Find where the given text appears and provide that cell's center as [X, Y] coordinate. 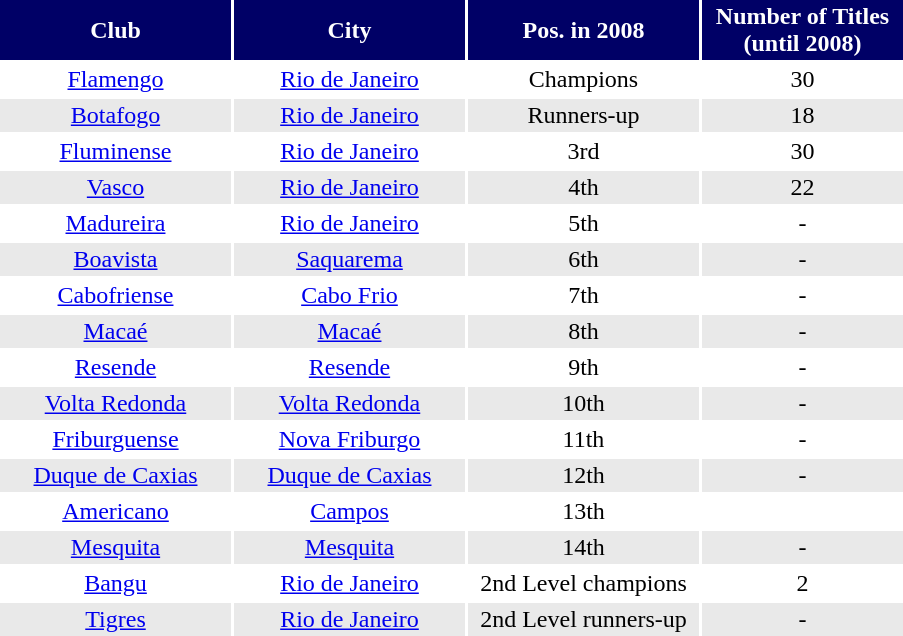
12th [584, 476]
Club [116, 30]
City [350, 30]
Boavista [116, 260]
2nd Level runners-up [584, 620]
14th [584, 548]
Campos [350, 512]
7th [584, 296]
Bangu [116, 584]
Saquarema [350, 260]
Cabofriense [116, 296]
2 [802, 584]
Number of Titles (until 2008) [802, 30]
18 [802, 116]
5th [584, 224]
Botafogo [116, 116]
13th [584, 512]
2nd Level champions [584, 584]
Cabo Frio [350, 296]
Vasco [116, 188]
Friburguense [116, 440]
Flamengo [116, 80]
3rd [584, 152]
Tigres [116, 620]
Americano [116, 512]
4th [584, 188]
10th [584, 404]
Fluminense [116, 152]
6th [584, 260]
Pos. in 2008 [584, 30]
22 [802, 188]
Madureira [116, 224]
Nova Friburgo [350, 440]
Champions [584, 80]
9th [584, 368]
8th [584, 332]
Runners-up [584, 116]
11th [584, 440]
